Provide the [X, Y] coordinate of the cell's center where the given text is located.  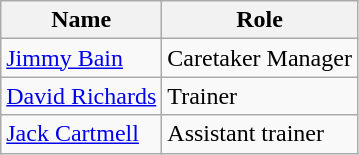
Caretaker Manager [260, 58]
Role [260, 20]
Trainer [260, 96]
Jack Cartmell [82, 134]
David Richards [82, 96]
Jimmy Bain [82, 58]
Assistant trainer [260, 134]
Name [82, 20]
